Return (X, Y) of the center of cell containing provided text 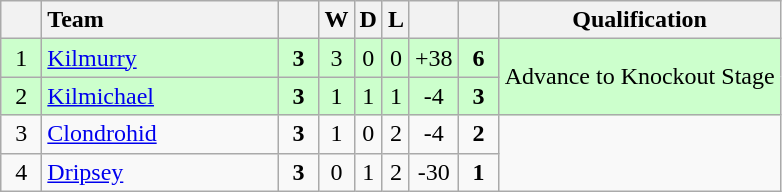
L (396, 20)
4 (22, 172)
D (368, 20)
6 (478, 58)
Kilmichael (160, 96)
Team (160, 20)
Advance to Knockout Stage (640, 77)
Clondrohid (160, 134)
W (336, 20)
Kilmurry (160, 58)
Dripsey (160, 172)
+38 (434, 58)
Qualification (640, 20)
-30 (434, 172)
